From the cell containing the given text, extract its center point as [X, Y] coordinate. 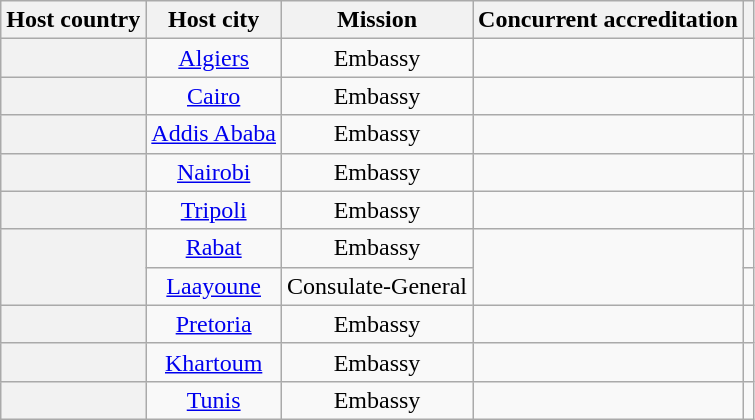
Rabat [214, 248]
Nairobi [214, 172]
Cairo [214, 96]
Tripoli [214, 210]
Mission [378, 20]
Laayoune [214, 286]
Khartoum [214, 362]
Consulate-General [378, 286]
Addis Ababa [214, 134]
Host city [214, 20]
Pretoria [214, 324]
Host country [74, 20]
Algiers [214, 58]
Tunis [214, 400]
Concurrent accreditation [608, 20]
